Find where the given text appears and provide that cell's center as (x, y) coordinate. 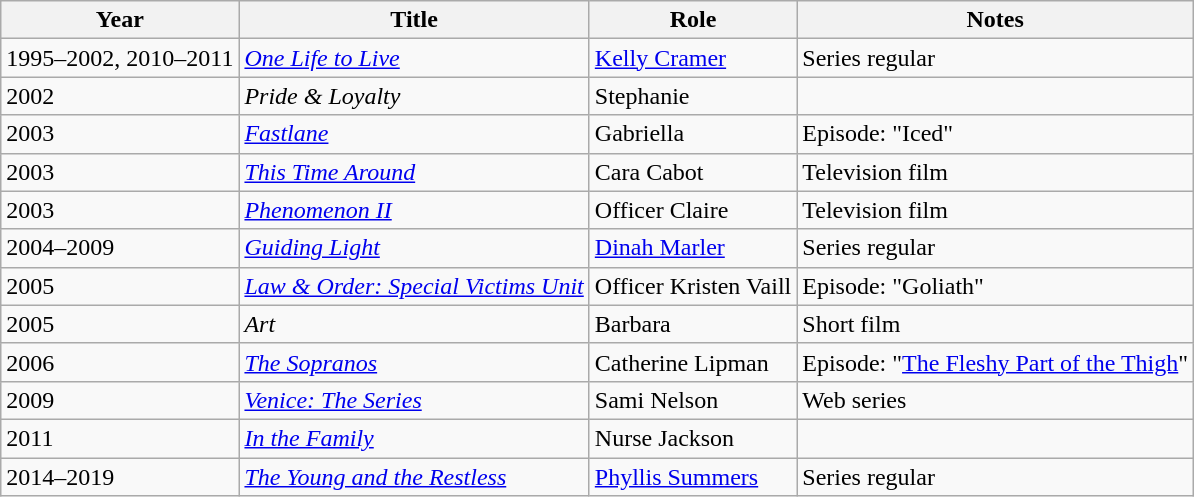
Episode: "Goliath" (996, 286)
Law & Order: Special Victims Unit (414, 286)
Guiding Light (414, 248)
Nurse Jackson (692, 438)
Pride & Loyalty (414, 96)
Officer Claire (692, 210)
One Life to Live (414, 58)
Kelly Cramer (692, 58)
Sami Nelson (692, 400)
Venice: The Series (414, 400)
Phenomenon II (414, 210)
Officer Kristen Vaill (692, 286)
2009 (120, 400)
Barbara (692, 324)
Notes (996, 20)
1995–2002, 2010–2011 (120, 58)
Gabriella (692, 134)
Dinah Marler (692, 248)
Stephanie (692, 96)
Fastlane (414, 134)
2002 (120, 96)
Title (414, 20)
2014–2019 (120, 477)
2011 (120, 438)
Web series (996, 400)
Year (120, 20)
The Young and the Restless (414, 477)
The Sopranos (414, 362)
In the Family (414, 438)
2006 (120, 362)
Catherine Lipman (692, 362)
This Time Around (414, 172)
Role (692, 20)
Cara Cabot (692, 172)
Episode: "The Fleshy Part of the Thigh" (996, 362)
Phyllis Summers (692, 477)
2004–2009 (120, 248)
Short film (996, 324)
Art (414, 324)
Episode: "Iced" (996, 134)
